Find where the given text appears and provide that cell's center as [x, y] coordinate. 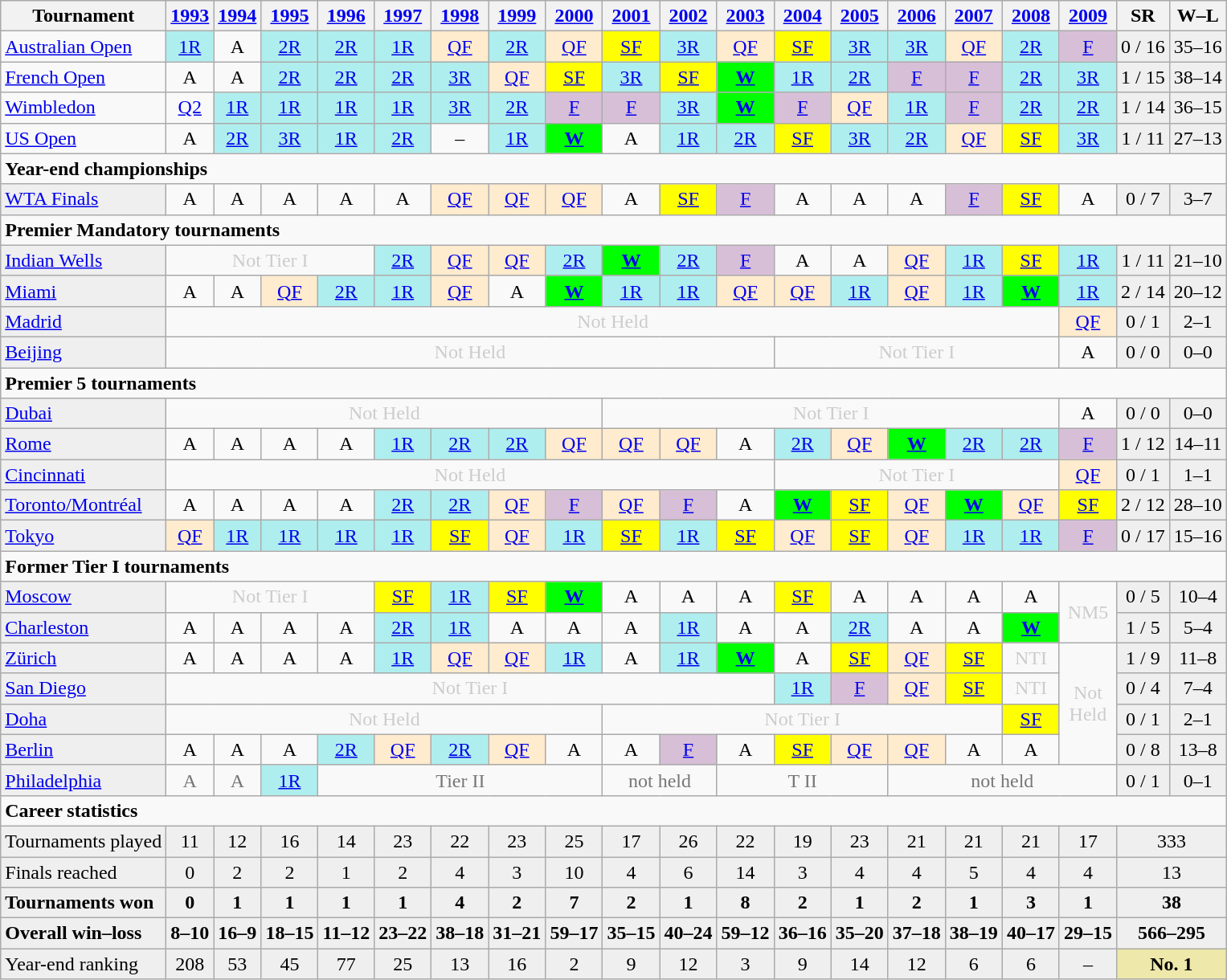
20–12 [1197, 291]
5 [974, 872]
Wimbledon [84, 108]
38 [1172, 903]
14–11 [1197, 444]
1 / 12 [1143, 444]
59–17 [574, 933]
2009 [1088, 16]
28–10 [1197, 505]
Tournaments played [84, 841]
18–15 [289, 933]
10 [574, 872]
2000 [574, 16]
Year-end ranking [84, 964]
16–9 [238, 933]
566–295 [1172, 933]
45 [289, 964]
0 / 4 [1143, 688]
Year-end championships [614, 169]
19 [802, 841]
Doha [84, 719]
Career statistics [614, 811]
Overall win–loss [84, 933]
Tournaments won [84, 903]
11–8 [1197, 658]
1 / 9 [1143, 658]
Rome [84, 444]
23–22 [403, 933]
French Open [84, 77]
2005 [860, 16]
Former Tier I tournaments [614, 566]
Finals reached [84, 872]
333 [1172, 841]
35–16 [1197, 47]
No. 1 [1172, 964]
208 [190, 964]
10–4 [1197, 597]
1 / 15 [1143, 77]
59–12 [746, 933]
38–19 [974, 933]
0 / 5 [1143, 597]
US Open [84, 138]
8–10 [190, 933]
27–13 [1197, 138]
2001 [632, 16]
15–16 [1197, 536]
36–16 [802, 933]
0 / 7 [1143, 199]
2008 [1030, 16]
1–1 [1197, 475]
3–7 [1197, 199]
29–15 [1088, 933]
0–1 [1197, 780]
36–15 [1197, 108]
SR [1143, 16]
Miami [84, 291]
35–15 [632, 933]
Charleston [84, 627]
40–17 [1030, 933]
1995 [289, 16]
Toronto/Montréal [84, 505]
53 [238, 964]
7–4 [1197, 688]
NotHeld [1088, 704]
0 / 17 [1143, 536]
0 / 8 [1143, 749]
1993 [190, 16]
5–4 [1197, 627]
Moscow [84, 597]
38–18 [460, 933]
Q2 [190, 108]
2 / 14 [1143, 291]
Philadelphia [84, 780]
1994 [238, 16]
Zürich [84, 658]
1997 [403, 16]
2003 [746, 16]
31–21 [517, 933]
1 / 5 [1143, 627]
Tokyo [84, 536]
13–8 [1197, 749]
1 / 14 [1143, 108]
San Diego [84, 688]
Tier II [460, 780]
Indian Wells [84, 260]
35–20 [860, 933]
Beijing [84, 352]
2002 [688, 16]
11–12 [346, 933]
Australian Open [84, 47]
26 [688, 841]
WTA Finals [84, 199]
W–L [1197, 16]
37–18 [916, 933]
Madrid [84, 321]
Premier Mandatory tournaments [614, 230]
Tournament [84, 16]
NM5 [1088, 612]
7 [574, 903]
2 / 12 [1143, 505]
8 [746, 903]
21–10 [1197, 260]
1998 [460, 16]
40–24 [688, 933]
Berlin [84, 749]
77 [346, 964]
Dubai [84, 414]
2006 [916, 16]
2004 [802, 16]
38–14 [1197, 77]
T II [802, 780]
1996 [346, 16]
0 / 16 [1143, 47]
11 [190, 841]
2007 [974, 16]
1999 [517, 16]
Premier 5 tournaments [614, 383]
Cincinnati [84, 475]
